Find where the given text appears and provide that cell's center as [x, y] coordinate. 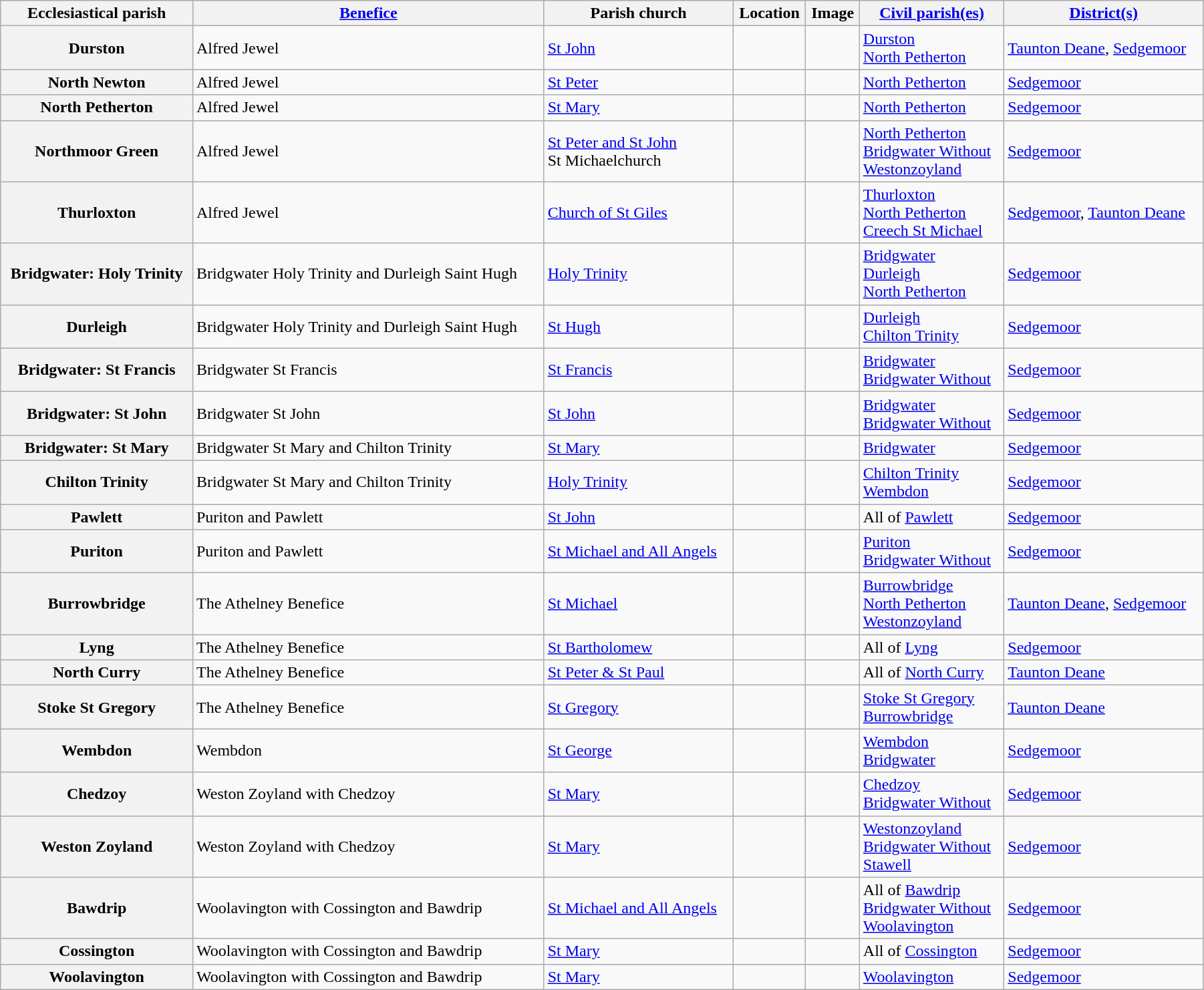
Bawdrip [97, 908]
Durleigh [97, 326]
Northmoor Green [97, 151]
All of Pawlett [931, 516]
Pawlett [97, 516]
Ecclesiastical parish [97, 13]
St Gregory [639, 707]
Durston North Petherton [931, 48]
St Peter and St JohnSt Michaelchurch [639, 151]
Chedzoy [97, 794]
Bridgwater: St John [97, 413]
Civil parish(es) [931, 13]
Sedgemoor, Taunton Deane [1104, 212]
Benefice [368, 13]
Bridgwater: Holy Trinity [97, 274]
Weston Zoyland [97, 846]
Bridgwater St John [368, 413]
Location [770, 13]
North Curry [97, 673]
St Bartholomew [639, 647]
Bridgwater Durleigh North Petherton [931, 274]
Burrowbridge North Petherton Westonzoyland [931, 604]
District(s) [1104, 13]
Church of St Giles [639, 212]
Bridgwater St Francis [368, 370]
St Peter & St Paul [639, 673]
Bridgwater: St Mary [97, 448]
All of Bawdrip Bridgwater Without Woolavington [931, 908]
Chilton Trinity Wembdon [931, 482]
St George [639, 751]
Lyng [97, 647]
Puriton Bridgwater Without [931, 552]
Thurloxton [97, 212]
Wembdon Bridgwater [931, 751]
Parish church [639, 13]
Bridgwater: St Francis [97, 370]
Stoke St Gregory Burrowbridge [931, 707]
Cossington [97, 951]
Chilton Trinity [97, 482]
Thurloxton North Petherton Creech St Michael [931, 212]
Stoke St Gregory [97, 707]
Chedzoy Bridgwater Without [931, 794]
Puriton [97, 552]
St Peter [639, 82]
Image [833, 13]
Bridgwater [931, 448]
All of Cossington [931, 951]
St Michael [639, 604]
St Francis [639, 370]
Burrowbridge [97, 604]
Durston [97, 48]
St Hugh [639, 326]
North Petherton Bridgwater Without Westonzoyland [931, 151]
Durleigh Chilton Trinity [931, 326]
North Newton [97, 82]
All of Lyng [931, 647]
Westonzoyland Bridgwater WithoutStawell [931, 846]
All of North Curry [931, 673]
